Extract the [X, Y] coordinate from the center of the cell holding the provided text.  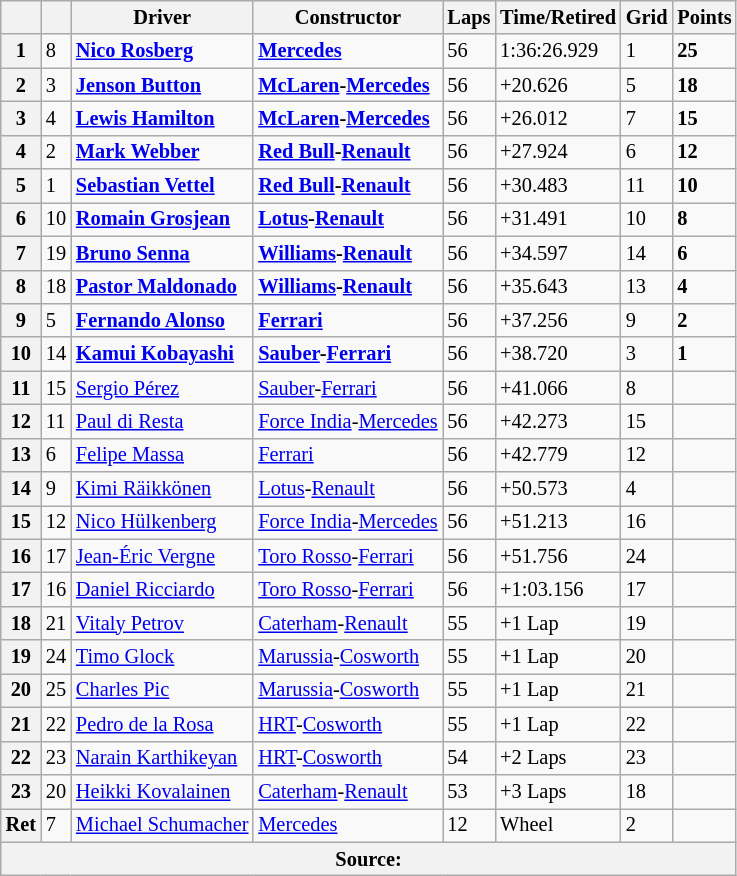
Romain Grosjean [162, 219]
+35.643 [558, 287]
Time/Retired [558, 17]
Lewis Hamilton [162, 118]
Kamui Kobayashi [162, 354]
Daniel Ricciardo [162, 589]
Heikki Kovalainen [162, 791]
+42.273 [558, 421]
Points [704, 17]
Nico Hülkenberg [162, 522]
+26.012 [558, 118]
Michael Schumacher [162, 825]
Kimi Räikkönen [162, 489]
+31.491 [558, 219]
+37.256 [558, 320]
+41.066 [558, 388]
Constructor [348, 17]
+3 Laps [558, 791]
Ret [21, 825]
Sergio Pérez [162, 388]
Mark Webber [162, 152]
+50.573 [558, 489]
Felipe Massa [162, 455]
Jean-Éric Vergne [162, 556]
Wheel [558, 825]
Charles Pic [162, 690]
53 [470, 791]
Pedro de la Rosa [162, 724]
Laps [470, 17]
Paul di Resta [162, 421]
1:36:26.929 [558, 51]
Narain Karthikeyan [162, 758]
+34.597 [558, 253]
Timo Glock [162, 657]
+20.626 [558, 85]
+1:03.156 [558, 589]
54 [470, 758]
Sebastian Vettel [162, 186]
Driver [162, 17]
Fernando Alonso [162, 320]
Nico Rosberg [162, 51]
Bruno Senna [162, 253]
Pastor Maldonado [162, 287]
+51.213 [558, 522]
+51.756 [558, 556]
+2 Laps [558, 758]
Grid [647, 17]
Source: [369, 859]
+42.779 [558, 455]
+38.720 [558, 354]
Jenson Button [162, 85]
+30.483 [558, 186]
Vitaly Petrov [162, 623]
+27.924 [558, 152]
